Determine the [x, y] coordinate at the center of the cell enclosing the given text.  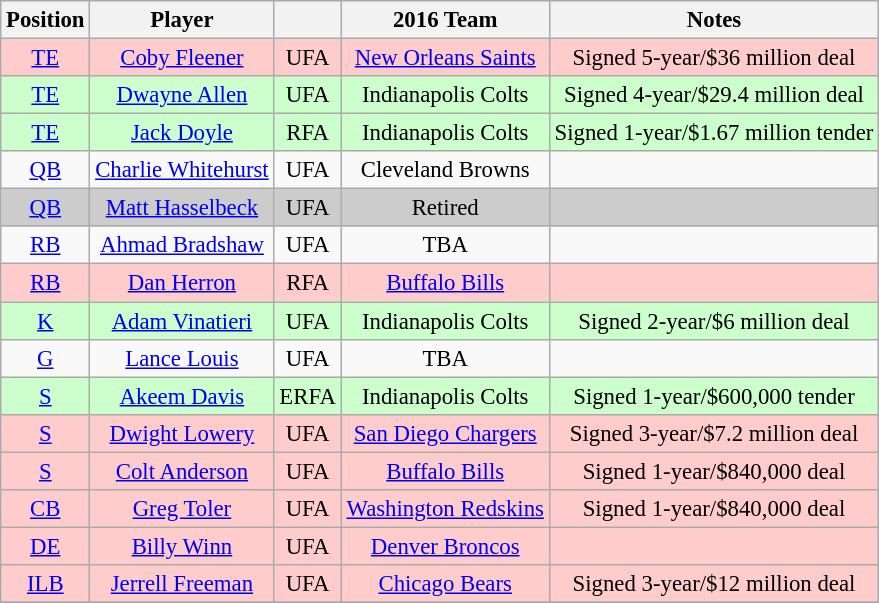
Jack Doyle [182, 133]
Retired [445, 208]
Greg Toler [182, 509]
Signed 4-year/$29.4 million deal [714, 95]
Dan Herron [182, 283]
Charlie Whitehurst [182, 170]
Notes [714, 20]
Ahmad Bradshaw [182, 245]
New Orleans Saints [445, 58]
2016 Team [445, 20]
Signed 5-year/$36 million deal [714, 58]
Jerrell Freeman [182, 584]
CB [46, 509]
San Diego Chargers [445, 433]
Cleveland Browns [445, 170]
Colt Anderson [182, 471]
Signed 1-year/$1.67 million tender [714, 133]
Adam Vinatieri [182, 321]
Matt Hasselbeck [182, 208]
Signed 2-year/$6 million deal [714, 321]
Denver Broncos [445, 546]
Position [46, 20]
Coby Fleener [182, 58]
Dwayne Allen [182, 95]
Signed 3-year/$12 million deal [714, 584]
Washington Redskins [445, 509]
ILB [46, 584]
Chicago Bears [445, 584]
Signed 1-year/$600,000 tender [714, 396]
G [46, 358]
Dwight Lowery [182, 433]
ERFA [308, 396]
Lance Louis [182, 358]
Akeem Davis [182, 396]
Billy Winn [182, 546]
K [46, 321]
Player [182, 20]
Signed 3-year/$7.2 million deal [714, 433]
DE [46, 546]
